Find where the given text appears and provide that cell's center as (x, y) coordinate. 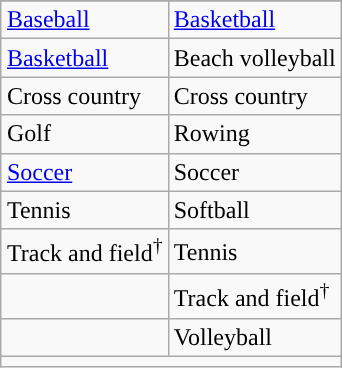
Softball (254, 210)
Golf (84, 134)
Baseball (84, 20)
Rowing (254, 134)
Volleyball (254, 337)
Beach volleyball (254, 58)
